Locate the cell with the specified text and output its (x, y) center coordinate. 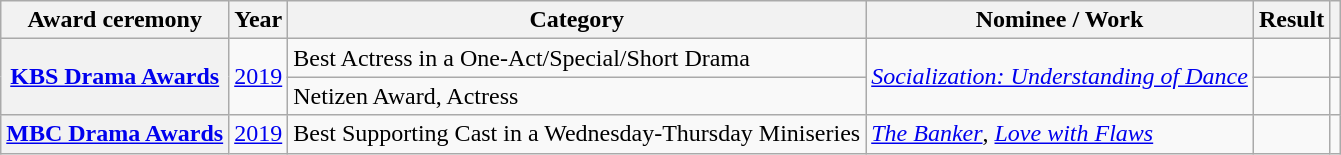
Award ceremony (115, 20)
KBS Drama Awards (115, 77)
Socialization: Understanding of Dance (1060, 77)
Best Actress in a One-Act/Special/Short Drama (577, 58)
Result (1291, 20)
The Banker, Love with Flaws (1060, 134)
Netizen Award, Actress (577, 96)
Nominee / Work (1060, 20)
Best Supporting Cast in a Wednesday-Thursday Miniseries (577, 134)
Year (258, 20)
Category (577, 20)
MBC Drama Awards (115, 134)
